Detect which cell encompasses the target text, then output its (X, Y) center coordinate. 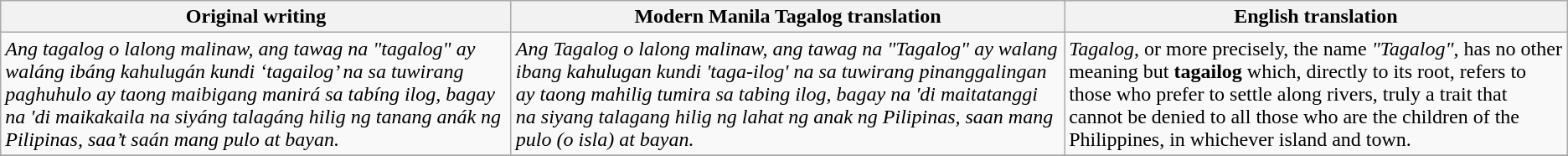
Modern Manila Tagalog translation (787, 17)
English translation (1317, 17)
Original writing (256, 17)
